Extract the [X, Y] coordinate from the center of the cell holding the provided text.  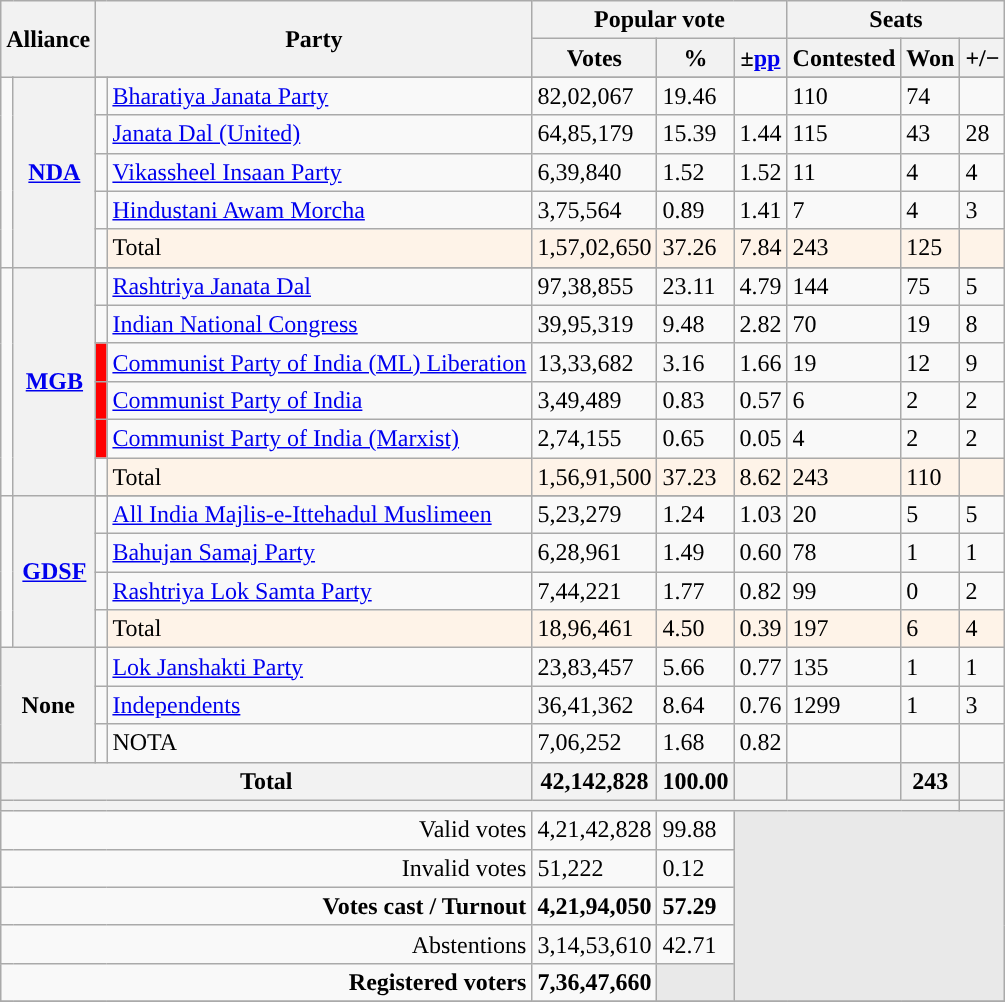
15.39 [696, 134]
19.46 [696, 96]
Contested [844, 58]
2.82 [760, 324]
37.26 [696, 248]
115 [844, 134]
GDSF [54, 572]
Indian National Congress [320, 324]
37.23 [696, 477]
1.44 [760, 134]
+/− [982, 58]
1,56,91,500 [594, 477]
0.05 [760, 438]
0.83 [696, 400]
9.48 [696, 324]
12 [930, 362]
64,85,179 [594, 134]
Won [930, 58]
Popular vote [660, 20]
20 [844, 515]
1.41 [760, 210]
Alliance [48, 39]
97,38,855 [594, 286]
1.66 [760, 362]
57.29 [696, 906]
5.66 [696, 667]
0.65 [696, 438]
4.50 [696, 629]
3,75,564 [594, 210]
None [48, 705]
All India Majlis-e-Ittehadul Muslimeen [320, 515]
Abstentions [266, 944]
125 [930, 248]
135 [844, 667]
Communist Party of India [320, 400]
Independents [320, 705]
Valid votes [266, 830]
1299 [844, 705]
8 [982, 324]
7,36,47,660 [594, 982]
6,28,961 [594, 553]
7,44,221 [594, 591]
±pp [760, 58]
7.84 [760, 248]
Bharatiya Janata Party [320, 96]
43 [930, 134]
39,95,319 [594, 324]
Votes [594, 58]
Vikassheel Insaan Party [320, 172]
% [696, 58]
42,142,828 [594, 781]
1.24 [696, 515]
3,49,489 [594, 400]
4.79 [760, 286]
1.03 [760, 515]
2,74,155 [594, 438]
74 [930, 96]
Bahujan Samaj Party [320, 553]
8.64 [696, 705]
99.88 [696, 830]
36,41,362 [594, 705]
1,57,02,650 [594, 248]
Hindustani Awam Morcha [320, 210]
78 [844, 553]
23.11 [696, 286]
Communist Party of India (Marxist) [320, 438]
197 [844, 629]
99 [844, 591]
144 [844, 286]
0.60 [760, 553]
13,33,682 [594, 362]
23,83,457 [594, 667]
Communist Party of India (ML) Liberation [320, 362]
82,02,067 [594, 96]
5,23,279 [594, 515]
28 [982, 134]
NOTA [320, 743]
0.39 [760, 629]
Votes cast / Turnout [266, 906]
51,222 [594, 868]
0 [930, 591]
1.49 [696, 553]
0.12 [696, 868]
Rashtriya Janata Dal [320, 286]
42.71 [696, 944]
7,06,252 [594, 743]
7 [844, 210]
Registered voters [266, 982]
0.57 [760, 400]
Seats [896, 20]
Janata Dal (United) [320, 134]
75 [930, 286]
MGB [54, 381]
0.77 [760, 667]
Party [314, 39]
8.62 [760, 477]
Invalid votes [266, 868]
100.00 [696, 781]
4,21,94,050 [594, 906]
0.89 [696, 210]
18,96,461 [594, 629]
0.76 [760, 705]
3.16 [696, 362]
Lok Janshakti Party [320, 667]
3,14,53,610 [594, 944]
11 [844, 172]
4,21,42,828 [594, 830]
1.77 [696, 591]
6,39,840 [594, 172]
9 [982, 362]
Rashtriya Lok Samta Party [320, 591]
NDA [54, 172]
1.68 [696, 743]
70 [844, 324]
